Determine the (x, y) coordinate at the center of the cell enclosing the given text.  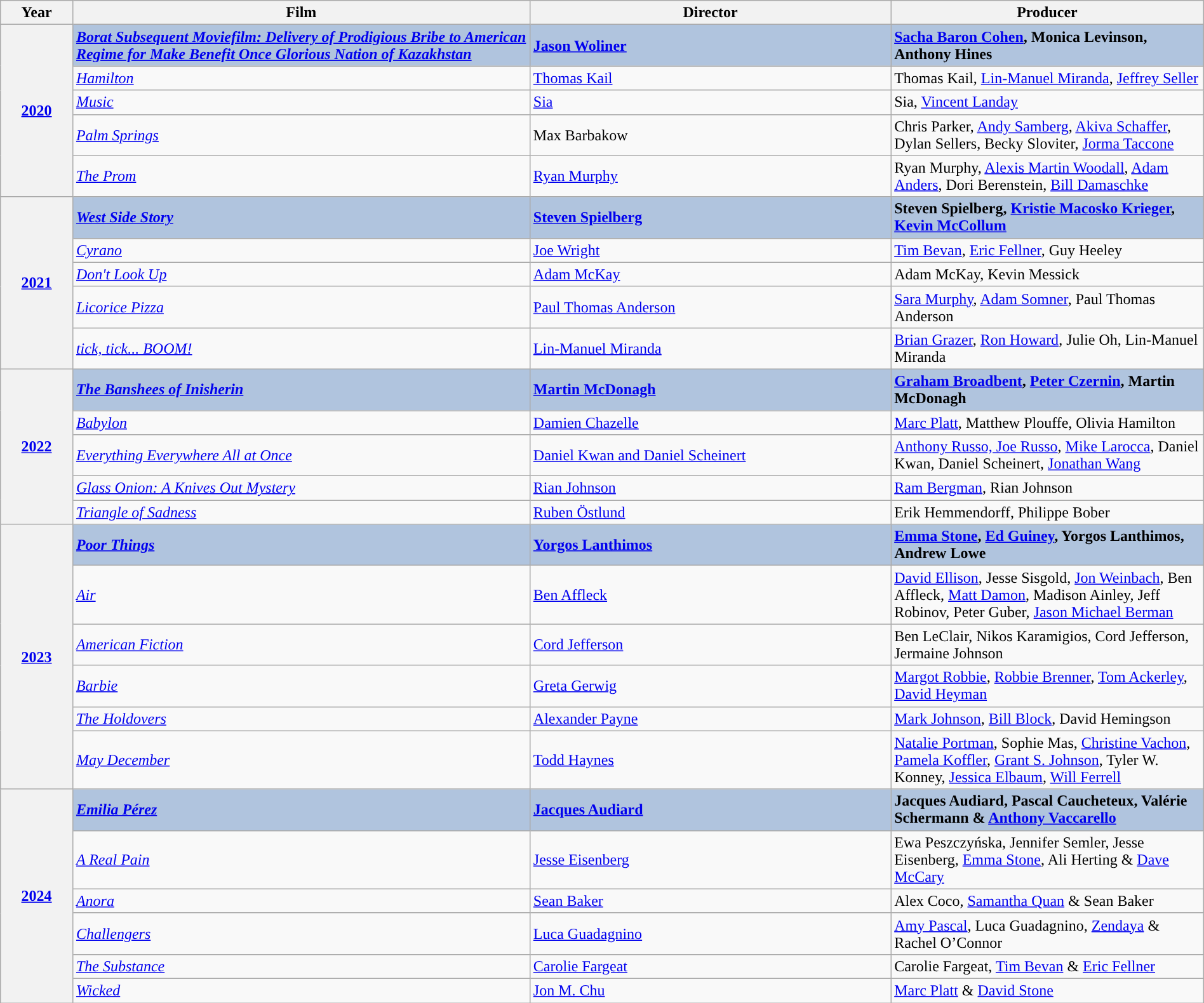
Margot Robbie, Robbie Brenner, Tom Ackerley, David Heyman (1048, 686)
Ewa Peszczyńska, Jennifer Semler, Jesse Eisenberg, Emma Stone, Ali Herting & Dave McCary (1048, 860)
West Side Story (301, 217)
Damien Chazelle (710, 422)
Jon M. Chu (710, 990)
Amy Pascal, Luca Guadagnino, Zendaya & Rachel O’Connor (1048, 933)
Jesse Eisenberg (710, 860)
Borat Subsequent Moviefilm: Delivery of Prodigious Bribe to American Regime for Make Benefit Once Glorious Nation of Kazakhstan (301, 46)
Ryan Murphy, Alexis Martin Woodall, Adam Anders, Dori Berenstein, Bill Damaschke (1048, 176)
Film (301, 13)
Don't Look Up (301, 274)
Triangle of Sadness (301, 512)
A Real Pain (301, 860)
Sean Baker (710, 901)
May December (301, 760)
2020 (37, 110)
tick, tick... BOOM! (301, 348)
2023 (37, 656)
Sia, Vincent Landay (1048, 102)
Chris Parker, Andy Samberg, Akiva Schaffer, Dylan Sellers, Becky Sloviter, Jorma Taccone (1048, 135)
Alexander Payne (710, 719)
Erik Hemmendorff, Philippe Bober (1048, 512)
Everything Everywhere All at Once (301, 456)
Barbie (301, 686)
Carolie Fargeat (710, 966)
Emilia Pérez (301, 810)
Adam McKay (710, 274)
Thomas Kail (710, 78)
Year (37, 13)
Cyrano (301, 250)
Daniel Kwan and Daniel Scheinert (710, 456)
Brian Grazer, Ron Howard, Julie Oh, Lin-Manuel Miranda (1048, 348)
Challengers (301, 933)
Rian Johnson (710, 488)
The Holdovers (301, 719)
Tim Bevan, Eric Fellner, Guy Heeley (1048, 250)
Max Barbakow (710, 135)
Greta Gerwig (710, 686)
American Fiction (301, 645)
Joe Wright (710, 250)
Ben LeClair, Nikos Karamigios, Cord Jefferson, Jermaine Johnson (1048, 645)
Thomas Kail, Lin-Manuel Miranda, Jeffrey Seller (1048, 78)
Sara Murphy, Adam Somner, Paul Thomas Anderson (1048, 307)
Jason Woliner (710, 46)
Emma Stone, Ed Guiney, Yorgos Lanthimos, Andrew Lowe (1048, 545)
Adam McKay, Kevin Messick (1048, 274)
David Ellison, Jesse Sisgold, Jon Weinbach, Ben Affleck, Matt Damon, Madison Ainley, Jeff Robinov, Peter Guber, Jason Michael Berman (1048, 595)
The Prom (301, 176)
Ben Affleck (710, 595)
Cord Jefferson (710, 645)
Anora (301, 901)
Anthony Russo, Joe Russo, Mike Larocca, Daniel Kwan, Daniel Scheinert, Jonathan Wang (1048, 456)
Sia (710, 102)
The Substance (301, 966)
Luca Guadagnino (710, 933)
Glass Onion: A Knives Out Mystery (301, 488)
Mark Johnson, Bill Block, David Hemingson (1048, 719)
Ruben Östlund (710, 512)
Carolie Fargeat, Tim Bevan & Eric Fellner (1048, 966)
Natalie Portman, Sophie Mas, Christine Vachon, Pamela Koffler, Grant S. Johnson, Tyler W. Konney, Jessica Elbaum, Will Ferrell (1048, 760)
Licorice Pizza (301, 307)
Martin McDonagh (710, 390)
Music (301, 102)
Director (710, 13)
2021 (37, 283)
The Banshees of Inisherin (301, 390)
Producer (1048, 13)
Wicked (301, 990)
Todd Haynes (710, 760)
Marc Platt & David Stone (1048, 990)
Poor Things (301, 545)
2022 (37, 446)
Graham Broadbent, Peter Czernin, Martin McDonagh (1048, 390)
Jacques Audiard, Pascal Caucheteux, Valérie Schermann & Anthony Vaccarello (1048, 810)
Jacques Audiard (710, 810)
Lin-Manuel Miranda (710, 348)
Ram Bergman, Rian Johnson (1048, 488)
Paul Thomas Anderson (710, 307)
Palm Springs (301, 135)
2024 (37, 896)
Babylon (301, 422)
Yorgos Lanthimos (710, 545)
Ryan Murphy (710, 176)
Sacha Baron Cohen, Monica Levinson, Anthony Hines (1048, 46)
Alex Coco, Samantha Quan & Sean Baker (1048, 901)
Hamilton (301, 78)
Air (301, 595)
Marc Platt, Matthew Plouffe, Olivia Hamilton (1048, 422)
Steven Spielberg (710, 217)
Steven Spielberg, Kristie Macosko Krieger, Kevin McCollum (1048, 217)
